Extract the [x, y] coordinate from the center of the cell holding the provided text.  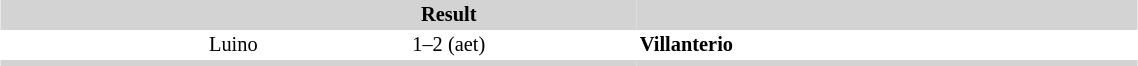
Villanterio [873, 45]
1–2 (aet) [449, 45]
Result [449, 15]
Luino [130, 45]
